Return the [X, Y] coordinate for the center point of the cell that contains the specified text.  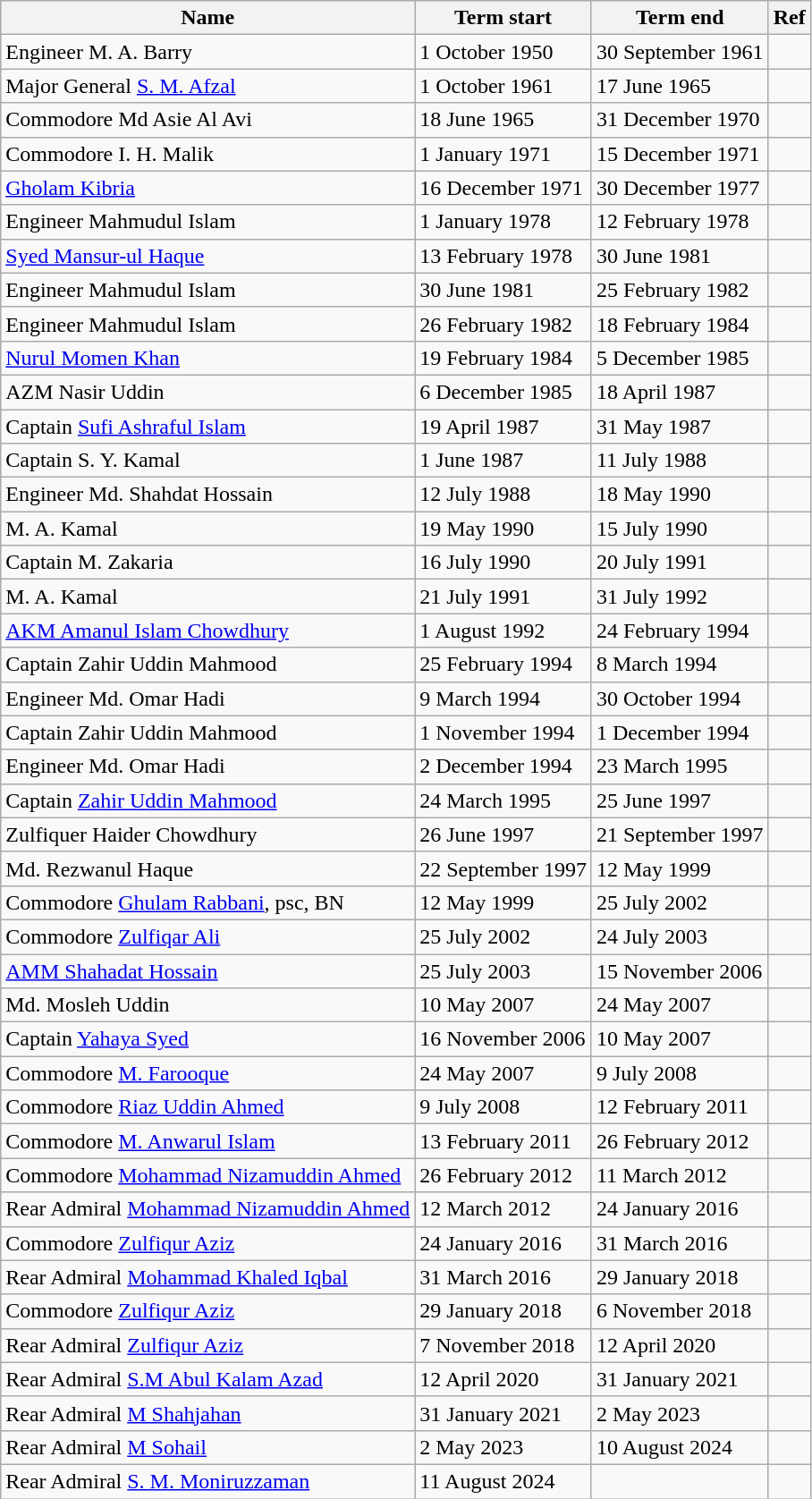
Md. Rezwanul Haque [207, 868]
31 December 1970 [680, 120]
Engineer M. A. Barry [207, 52]
9 March 1994 [503, 699]
16 July 1990 [503, 563]
Captain S. Y. Kamal [207, 461]
30 October 1994 [680, 699]
Ref [789, 18]
Major General S. M. Afzal [207, 86]
Commodore Md Asie Al Avi [207, 120]
Md. Mosleh Uddin [207, 1005]
20 July 1991 [680, 563]
12 July 1988 [503, 495]
12 February 1978 [680, 222]
Rear Admiral M Sohail [207, 1447]
1 August 1992 [503, 631]
Captain M. Zakaria [207, 563]
30 September 1961 [680, 52]
Rear Admiral S.M Abul Kalam Azad [207, 1379]
11 March 2012 [680, 1175]
1 June 1987 [503, 461]
Commodore I. H. Malik [207, 154]
26 June 1997 [503, 834]
Nurul Momen Khan [207, 358]
Rear Admiral S. M. Moniruzzaman [207, 1481]
Syed Mansur-ul Haque [207, 256]
12 March 2012 [503, 1209]
1 November 1994 [503, 733]
Term start [503, 18]
1 December 1994 [680, 733]
23 March 1995 [680, 766]
Captain Yahaya Syed [207, 1039]
Gholam Kibria [207, 188]
11 August 2024 [503, 1481]
10 August 2024 [680, 1447]
24 March 1995 [503, 800]
31 May 1987 [680, 427]
24 July 2003 [680, 936]
6 November 2018 [680, 1311]
Commodore Zulfiqar Ali [207, 936]
18 April 1987 [680, 392]
26 February 1982 [503, 324]
Zulfiquer Haider Chowdhury [207, 834]
18 February 1984 [680, 324]
2 December 1994 [503, 766]
24 February 1994 [680, 631]
6 December 1985 [503, 392]
25 July 2003 [503, 970]
Rear Admiral Zulfiqur Aziz [207, 1345]
15 November 2006 [680, 970]
30 December 1977 [680, 188]
Commodore Riaz Uddin Ahmed [207, 1107]
Name [207, 18]
25 June 1997 [680, 800]
AKM Amanul Islam Chowdhury [207, 631]
Commodore Mohammad Nizamuddin Ahmed [207, 1175]
Rear Admiral Mohammad Nizamuddin Ahmed [207, 1209]
12 February 2011 [680, 1107]
AMM Shahadat Hossain [207, 970]
15 July 1990 [680, 529]
15 December 1971 [680, 154]
22 September 1997 [503, 868]
11 July 1988 [680, 461]
18 June 1965 [503, 120]
Commodore Ghulam Rabbani, psc, BN [207, 902]
13 February 2011 [503, 1141]
Commodore M. Anwarul Islam [207, 1141]
Term end [680, 18]
25 February 1994 [503, 665]
1 January 1978 [503, 222]
1 October 1961 [503, 86]
1 January 1971 [503, 154]
17 June 1965 [680, 86]
16 December 1971 [503, 188]
21 July 1991 [503, 597]
8 March 1994 [680, 665]
19 February 1984 [503, 358]
31 July 1992 [680, 597]
19 April 1987 [503, 427]
16 November 2006 [503, 1039]
Rear Admiral Mohammad Khaled Iqbal [207, 1277]
1 October 1950 [503, 52]
Engineer Md. Shahdat Hossain [207, 495]
19 May 1990 [503, 529]
Commodore M. Farooque [207, 1073]
Rear Admiral M Shahjahan [207, 1413]
13 February 1978 [503, 256]
5 December 1985 [680, 358]
AZM Nasir Uddin [207, 392]
21 September 1997 [680, 834]
25 February 1982 [680, 290]
18 May 1990 [680, 495]
7 November 2018 [503, 1345]
Captain Sufi Ashraful Islam [207, 427]
